Scan for the cell matching the given text and deliver its (x, y) coordinate at center. 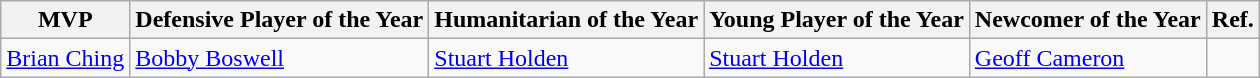
Defensive Player of the Year (280, 20)
Humanitarian of the Year (566, 20)
Newcomer of the Year (1088, 20)
Ref. (1232, 20)
Geoff Cameron (1088, 58)
Brian Ching (66, 58)
MVP (66, 20)
Young Player of the Year (837, 20)
Bobby Boswell (280, 58)
